Scan for the cell matching the given text and deliver its (X, Y) coordinate at center. 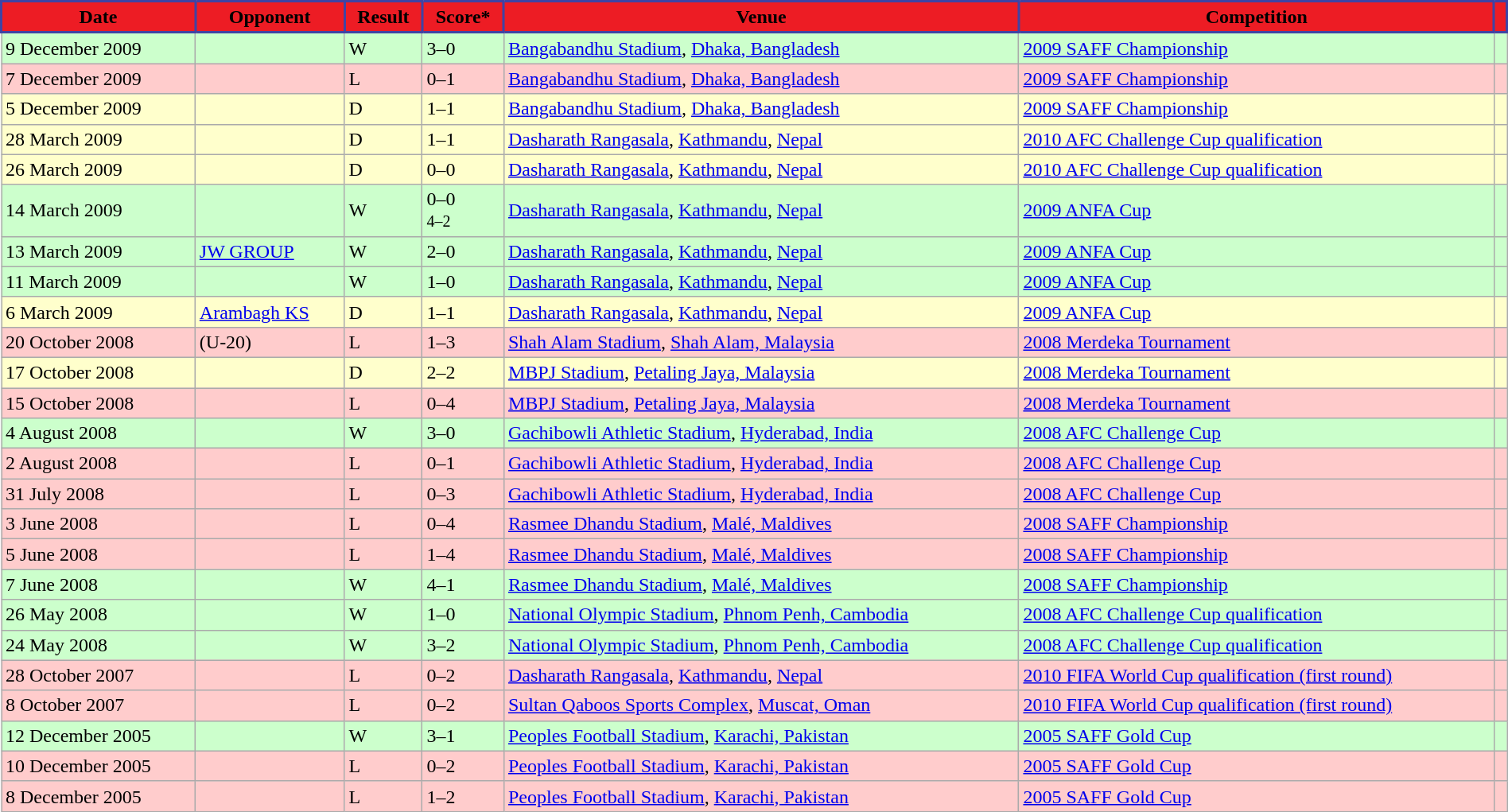
3–2 (463, 645)
3–1 (463, 736)
4–1 (463, 585)
JW GROUP (270, 251)
20 October 2008 (99, 342)
2–0 (463, 251)
Date (99, 17)
Score* (463, 17)
Shah Alam Stadium, Shah Alam, Malaysia (760, 342)
17 October 2008 (99, 372)
9 December 2009 (99, 48)
2 August 2008 (99, 464)
Opponent (270, 17)
2–2 (463, 372)
6 March 2009 (99, 312)
24 May 2008 (99, 645)
12 December 2005 (99, 736)
7 June 2008 (99, 585)
11 March 2009 (99, 282)
Result (383, 17)
8 December 2005 (99, 796)
26 May 2008 (99, 615)
Arambagh KS (270, 312)
4 August 2008 (99, 433)
13 March 2009 (99, 251)
Sultan Qaboos Sports Complex, Muscat, Oman (760, 705)
7 December 2009 (99, 79)
5 June 2008 (99, 554)
Competition (1257, 17)
1–2 (463, 796)
3 June 2008 (99, 524)
0–0 (463, 169)
5 December 2009 (99, 109)
0–3 (463, 494)
31 July 2008 (99, 494)
28 March 2009 (99, 139)
Venue (760, 17)
8 October 2007 (99, 705)
10 December 2005 (99, 766)
26 March 2009 (99, 169)
28 October 2007 (99, 675)
0–0 4–2 (463, 210)
1–3 (463, 342)
15 October 2008 (99, 403)
14 March 2009 (99, 210)
1–4 (463, 554)
(U-20) (270, 342)
